Return the (X, Y) coordinate for the center point of the cell that contains the specified text.  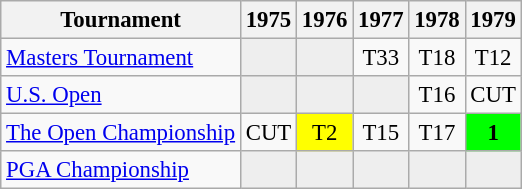
1978 (437, 20)
Masters Tournament (121, 58)
U.S. Open (121, 95)
1977 (381, 20)
T15 (381, 133)
T17 (437, 133)
PGA Championship (121, 170)
1975 (268, 20)
T33 (381, 58)
Tournament (121, 20)
T16 (437, 95)
1979 (493, 20)
1976 (325, 20)
The Open Championship (121, 133)
T12 (493, 58)
1 (493, 133)
T2 (325, 133)
T18 (437, 58)
